Search for the cell housing the specified text and yield its (x, y) center coordinate. 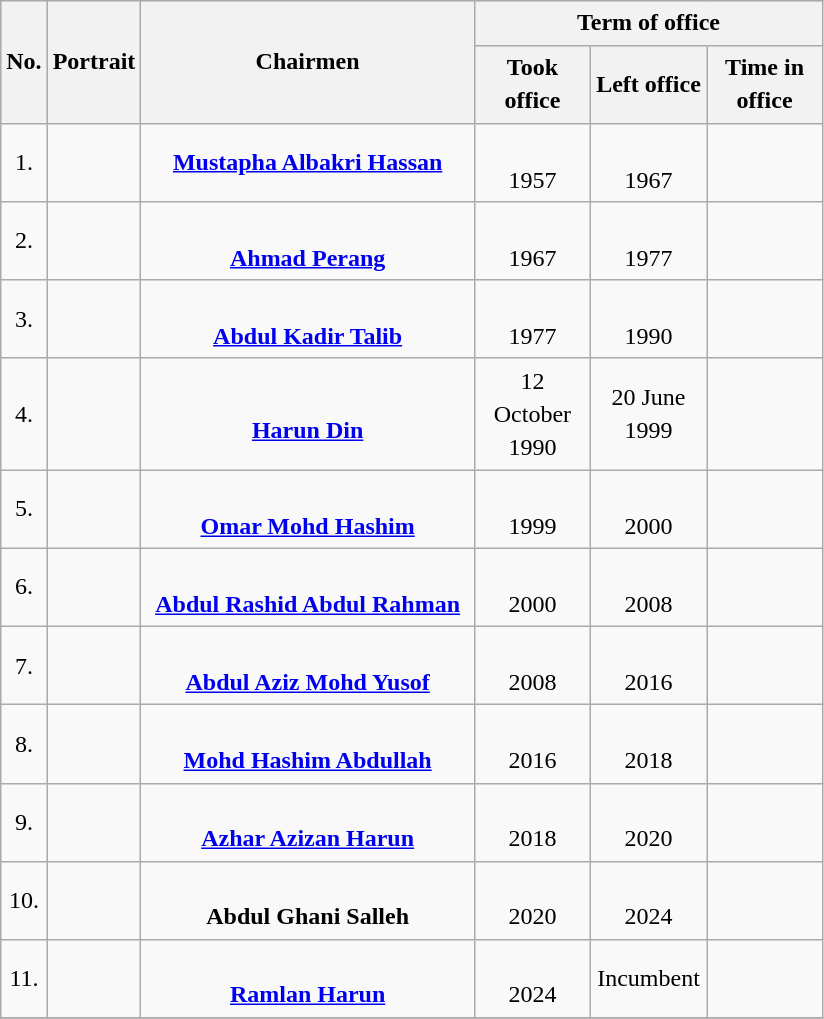
11. (24, 979)
Azhar Azizan Harun (308, 822)
2. (24, 241)
Took office (532, 84)
Omar Mohd Hashim (308, 509)
8. (24, 744)
Left office (648, 84)
1957 (532, 163)
6. (24, 587)
Harun Din (308, 414)
1990 (648, 319)
Abdul Ghani Salleh (308, 900)
Term of office (648, 24)
10. (24, 900)
20 June 1999 (648, 414)
1. (24, 163)
Portrait (94, 62)
Chairmen (308, 62)
1999 (532, 509)
5. (24, 509)
Ahmad Perang (308, 241)
Abdul Rashid Abdul Rahman (308, 587)
9. (24, 822)
Mustapha Albakri Hassan (308, 163)
7. (24, 666)
Ramlan Harun (308, 979)
Incumbent (648, 979)
No. (24, 62)
Abdul Aziz Mohd Yusof (308, 666)
3. (24, 319)
Mohd Hashim Abdullah (308, 744)
4. (24, 414)
Time in office (765, 84)
Abdul Kadir Talib (308, 319)
12 October 1990 (532, 414)
